Extract the [X, Y] coordinate from the center of the cell holding the provided text.  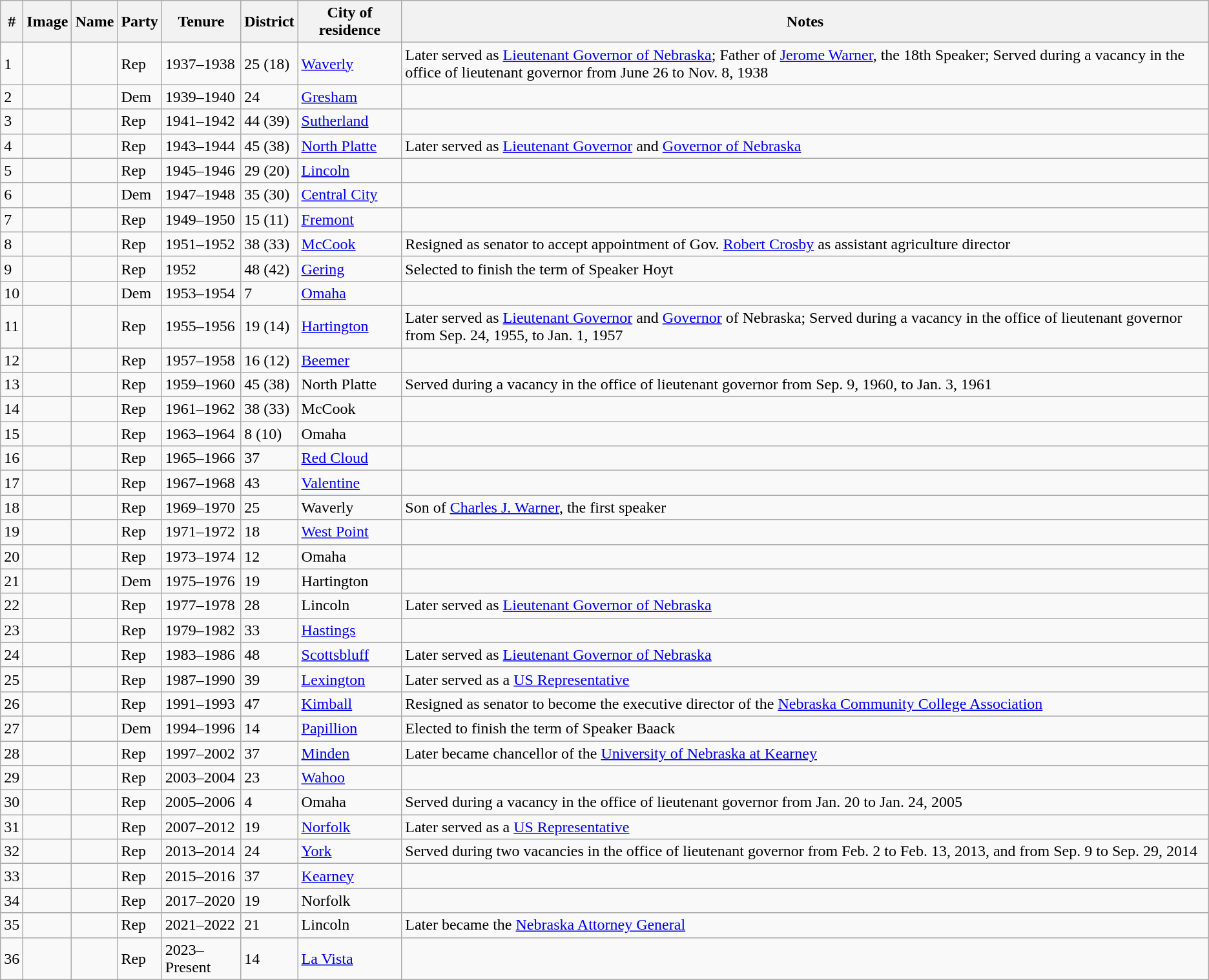
17 [12, 483]
1965–1966 [201, 458]
1945–1946 [201, 170]
35 (30) [269, 195]
1997–2002 [201, 753]
2007–2012 [201, 827]
Served during two vacancies in the office of lieutenant governor from Feb. 2 to Feb. 13, 2013, and from Sep. 9 to Sep. 29, 2014 [805, 852]
1979–1982 [201, 630]
Scottsbluff [350, 655]
District [269, 22]
Resigned as senator to become the executive director of the Nebraska Community College Association [805, 704]
York [350, 852]
48 (42) [269, 269]
6 [12, 195]
2021–2022 [201, 925]
Gresham [350, 97]
8 (10) [269, 434]
11 [12, 327]
36 [12, 958]
Fremont [350, 219]
35 [12, 925]
29 (20) [269, 170]
West Point [350, 532]
Red Cloud [350, 458]
1955–1956 [201, 327]
20 [12, 556]
43 [269, 483]
32 [12, 852]
Papillion [350, 728]
16 [12, 458]
Kearney [350, 876]
Lexington [350, 679]
1959–1960 [201, 385]
1975–1976 [201, 581]
1963–1964 [201, 434]
1949–1950 [201, 219]
1987–1990 [201, 679]
48 [269, 655]
Image [48, 22]
1941–1942 [201, 121]
30 [12, 802]
1951–1952 [201, 244]
2023–Present [201, 958]
Later became the Nebraska Attorney General [805, 925]
10 [12, 293]
1991–1993 [201, 704]
Sutherland [350, 121]
1952 [201, 269]
Elected to finish the term of Speaker Baack [805, 728]
Party [139, 22]
5 [12, 170]
3 [12, 121]
13 [12, 385]
25 (18) [269, 63]
Beemer [350, 360]
Central City [350, 195]
Valentine [350, 483]
1969–1970 [201, 507]
44 (39) [269, 121]
City of residence [350, 22]
1961–1962 [201, 409]
La Vista [350, 958]
Notes [805, 22]
# [12, 22]
2015–2016 [201, 876]
1957–1958 [201, 360]
34 [12, 901]
9 [12, 269]
Later became chancellor of the University of Nebraska at Kearney [805, 753]
1939–1940 [201, 97]
2 [12, 97]
Wahoo [350, 778]
31 [12, 827]
26 [12, 704]
Served during a vacancy in the office of lieutenant governor from Jan. 20 to Jan. 24, 2005 [805, 802]
Kimball [350, 704]
Later served as Lieutenant Governor and Governor of Nebraska [805, 146]
47 [269, 704]
15 (11) [269, 219]
1983–1986 [201, 655]
Selected to finish the term of Speaker Hoyt [805, 269]
2013–2014 [201, 852]
1971–1972 [201, 532]
Gering [350, 269]
2005–2006 [201, 802]
Minden [350, 753]
8 [12, 244]
27 [12, 728]
Name [94, 22]
Served during a vacancy in the office of lieutenant governor from Sep. 9, 1960, to Jan. 3, 1961 [805, 385]
1967–1968 [201, 483]
39 [269, 679]
29 [12, 778]
Tenure [201, 22]
1973–1974 [201, 556]
19 (14) [269, 327]
1953–1954 [201, 293]
2017–2020 [201, 901]
1937–1938 [201, 63]
2003–2004 [201, 778]
1947–1948 [201, 195]
1 [12, 63]
Hastings [350, 630]
1994–1996 [201, 728]
22 [12, 606]
1943–1944 [201, 146]
Son of Charles J. Warner, the first speaker [805, 507]
Resigned as senator to accept appointment of Gov. Robert Crosby as assistant agriculture director [805, 244]
15 [12, 434]
16 (12) [269, 360]
1977–1978 [201, 606]
